Find where the given text appears and provide that cell's center as (X, Y) coordinate. 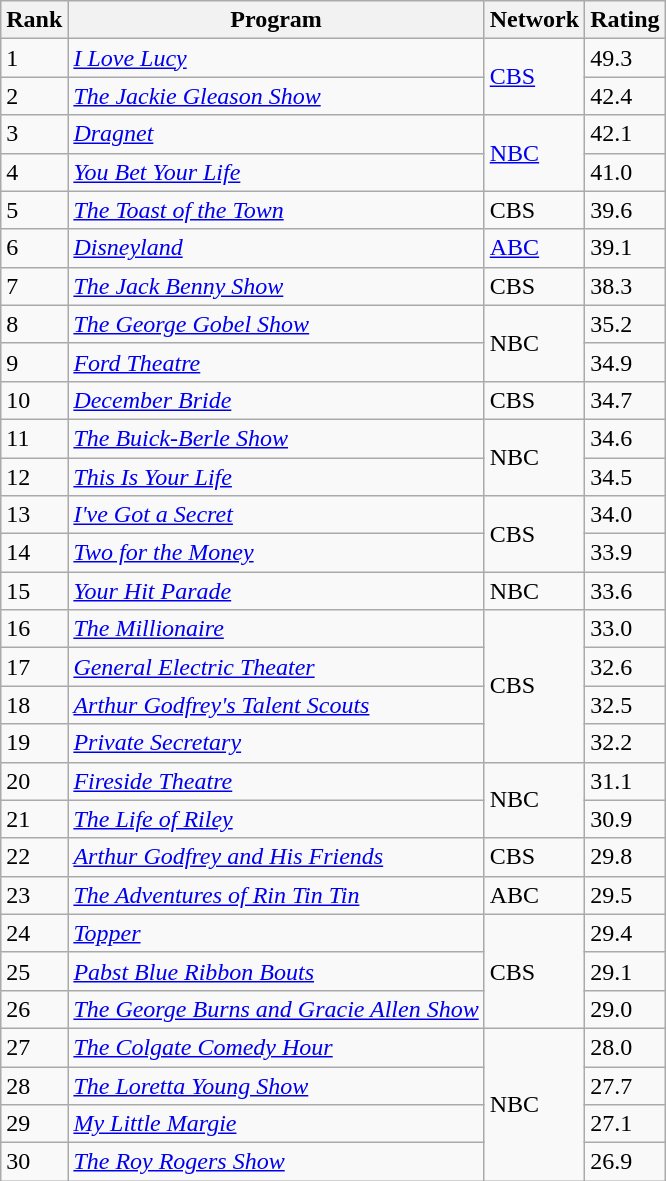
28 (34, 1085)
Arthur Godfrey and His Friends (276, 857)
29.8 (625, 857)
20 (34, 781)
The Adventures of Rin Tin Tin (276, 895)
34.5 (625, 477)
41.0 (625, 172)
39.6 (625, 210)
35.2 (625, 324)
33.6 (625, 591)
34.7 (625, 400)
29.0 (625, 1009)
I Love Lucy (276, 58)
The Millionaire (276, 629)
10 (34, 400)
29 (34, 1124)
The Life of Riley (276, 819)
The Colgate Comedy Hour (276, 1047)
7 (34, 286)
30.9 (625, 819)
9 (34, 362)
27.7 (625, 1085)
49.3 (625, 58)
32.2 (625, 743)
The Jack Benny Show (276, 286)
33.0 (625, 629)
Dragnet (276, 134)
Program (276, 20)
6 (34, 248)
42.4 (625, 96)
Your Hit Parade (276, 591)
29.4 (625, 933)
1 (34, 58)
14 (34, 553)
29.1 (625, 971)
13 (34, 515)
38.3 (625, 286)
The Loretta Young Show (276, 1085)
34.9 (625, 362)
26.9 (625, 1162)
3 (34, 134)
33.9 (625, 553)
32.5 (625, 705)
34.6 (625, 438)
30 (34, 1162)
26 (34, 1009)
The Toast of the Town (276, 210)
11 (34, 438)
General Electric Theater (276, 667)
Two for the Money (276, 553)
23 (34, 895)
24 (34, 933)
31.1 (625, 781)
27 (34, 1047)
Arthur Godfrey's Talent Scouts (276, 705)
The Jackie Gleason Show (276, 96)
You Bet Your Life (276, 172)
22 (34, 857)
The Buick-Berle Show (276, 438)
Network (534, 20)
16 (34, 629)
12 (34, 477)
Fireside Theatre (276, 781)
Private Secretary (276, 743)
17 (34, 667)
Disneyland (276, 248)
2 (34, 96)
5 (34, 210)
42.1 (625, 134)
December Bride (276, 400)
Rank (34, 20)
Rating (625, 20)
28.0 (625, 1047)
39.1 (625, 248)
The George Gobel Show (276, 324)
21 (34, 819)
My Little Margie (276, 1124)
This Is Your Life (276, 477)
8 (34, 324)
The George Burns and Gracie Allen Show (276, 1009)
18 (34, 705)
The Roy Rogers Show (276, 1162)
15 (34, 591)
25 (34, 971)
32.6 (625, 667)
34.0 (625, 515)
Topper (276, 933)
19 (34, 743)
4 (34, 172)
27.1 (625, 1124)
I've Got a Secret (276, 515)
Pabst Blue Ribbon Bouts (276, 971)
29.5 (625, 895)
Ford Theatre (276, 362)
